Return the [x, y] coordinate for the center point of the cell that contains the specified text.  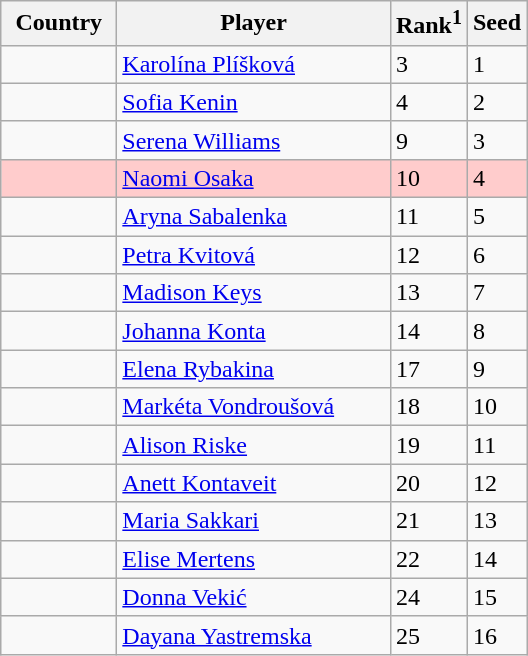
Rank1 [428, 24]
18 [428, 407]
Seed [496, 24]
Karolína Plíšková [254, 64]
Markéta Vondroušová [254, 407]
5 [496, 217]
Alison Riske [254, 445]
Naomi Osaka [254, 178]
16 [496, 635]
Country [59, 24]
21 [428, 521]
2 [496, 102]
Serena Williams [254, 140]
8 [496, 331]
Elise Mertens [254, 559]
Player [254, 24]
7 [496, 293]
17 [428, 369]
Aryna Sabalenka [254, 217]
Sofia Kenin [254, 102]
22 [428, 559]
Petra Kvitová [254, 255]
24 [428, 597]
Dayana Yastremska [254, 635]
25 [428, 635]
15 [496, 597]
20 [428, 483]
Elena Rybakina [254, 369]
Anett Kontaveit [254, 483]
Maria Sakkari [254, 521]
19 [428, 445]
6 [496, 255]
1 [496, 64]
Johanna Konta [254, 331]
Madison Keys [254, 293]
Donna Vekić [254, 597]
